Identify which cell holds the provided text, then report its [x, y] central coordinate. 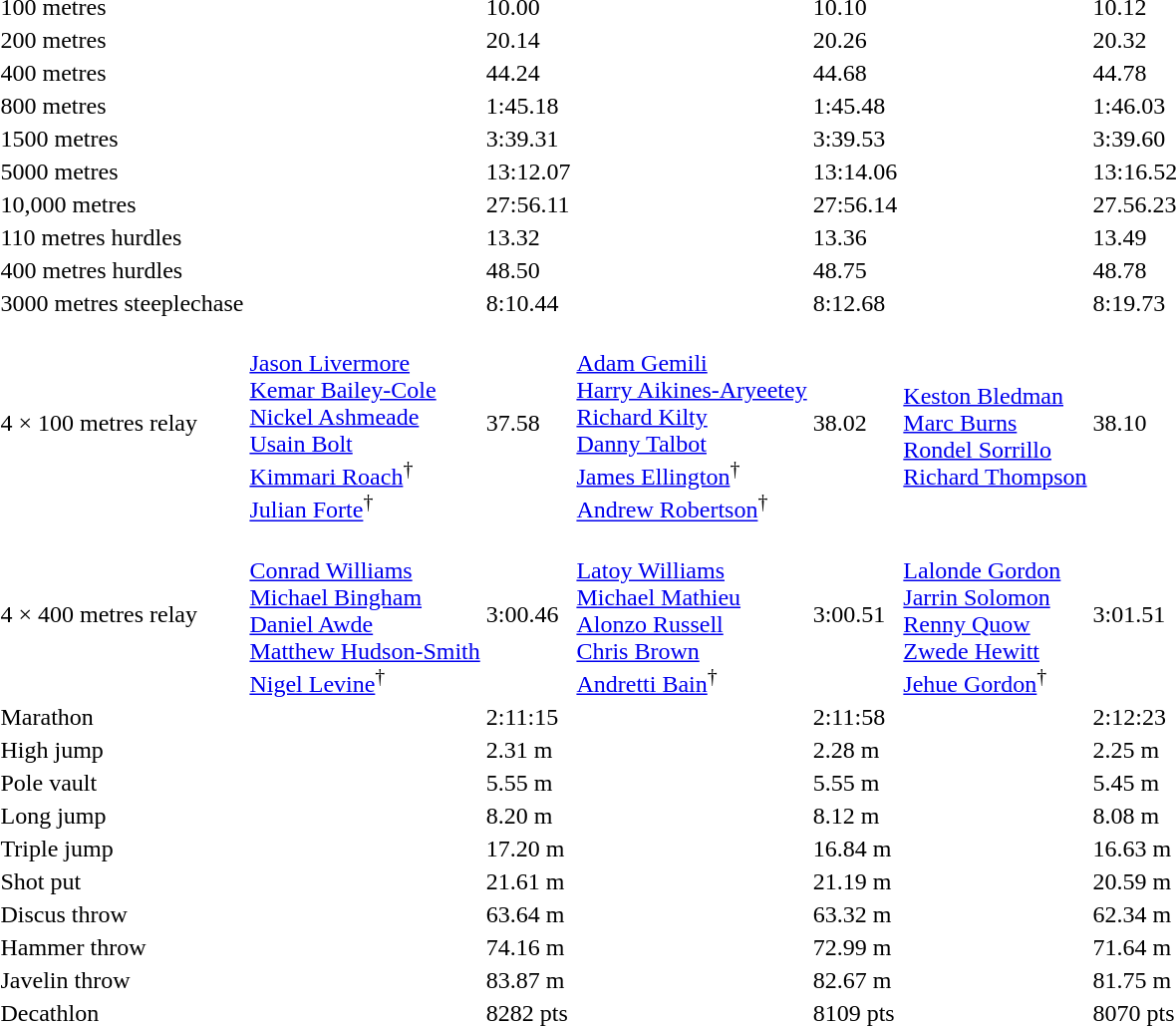
8.20 m [528, 816]
Adam GemiliHarry Aikines-AryeeteyRichard KiltyDanny TalbotJames Ellington†Andrew Robertson† [692, 423]
27:56.11 [528, 204]
44.68 [855, 73]
Keston BledmanMarc BurnsRondel SorrilloRichard Thompson [995, 423]
48.75 [855, 270]
2.31 m [528, 750]
21.61 m [528, 881]
63.64 m [528, 914]
82.67 m [855, 980]
Conrad WilliamsMichael BinghamDaniel AwdeMatthew Hudson-SmithNigel Levine† [365, 614]
20.26 [855, 40]
8:10.44 [528, 303]
13.32 [528, 237]
Latoy WilliamsMichael MathieuAlonzo RussellChris BrownAndretti Bain† [692, 614]
Jason LivermoreKemar Bailey-ColeNickel AshmeadeUsain BoltKimmari Roach†Julian Forte† [365, 423]
27:56.14 [855, 204]
1:45.18 [528, 106]
3:39.53 [855, 139]
20.14 [528, 40]
63.32 m [855, 914]
1:45.48 [855, 106]
13.36 [855, 237]
38.02 [855, 423]
72.99 m [855, 947]
Lalonde GordonJarrin SolomonRenny QuowZwede HewittJehue Gordon† [995, 614]
21.19 m [855, 881]
8.12 m [855, 816]
2.28 m [855, 750]
3:39.31 [528, 139]
2:11:58 [855, 717]
2:11:15 [528, 717]
44.24 [528, 73]
16.84 m [855, 849]
83.87 m [528, 980]
17.20 m [528, 849]
8:12.68 [855, 303]
48.50 [528, 270]
3:00.46 [528, 614]
37.58 [528, 423]
13:12.07 [528, 171]
3:00.51 [855, 614]
13:14.06 [855, 171]
74.16 m [528, 947]
